Identify which cell holds the provided text, then report its (X, Y) central coordinate. 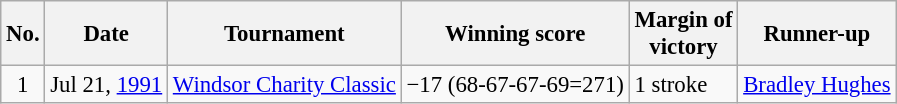
Date (106, 34)
1 (23, 85)
−17 (68-67-67-69=271) (515, 85)
Windsor Charity Classic (285, 85)
Bradley Hughes (817, 85)
No. (23, 34)
Margin ofvictory (684, 34)
Winning score (515, 34)
1 stroke (684, 85)
Jul 21, 1991 (106, 85)
Runner-up (817, 34)
Tournament (285, 34)
